Provide the (X, Y) coordinate of the cell's center where the given text is located.  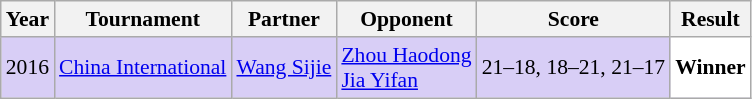
Year (28, 19)
Winner (710, 68)
Wang Sijie (284, 68)
2016 (28, 68)
Opponent (406, 19)
Tournament (142, 19)
21–18, 18–21, 21–17 (574, 68)
Zhou Haodong Jia Yifan (406, 68)
Result (710, 19)
China International (142, 68)
Score (574, 19)
Partner (284, 19)
